Return [x, y] of the center of cell containing provided text 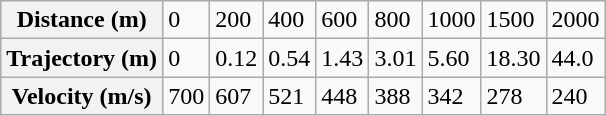
342 [452, 96]
1.43 [342, 58]
278 [514, 96]
Distance (m) [82, 20]
200 [236, 20]
1500 [514, 20]
600 [342, 20]
448 [342, 96]
Trajectory (m) [82, 58]
0.12 [236, 58]
1000 [452, 20]
5.60 [452, 58]
18.30 [514, 58]
Velocity (m/s) [82, 96]
400 [290, 20]
3.01 [396, 58]
388 [396, 96]
2000 [576, 20]
44.0 [576, 58]
240 [576, 96]
700 [186, 96]
521 [290, 96]
800 [396, 20]
0.54 [290, 58]
607 [236, 96]
